Extract the [x, y] coordinate from the center of the cell holding the provided text.  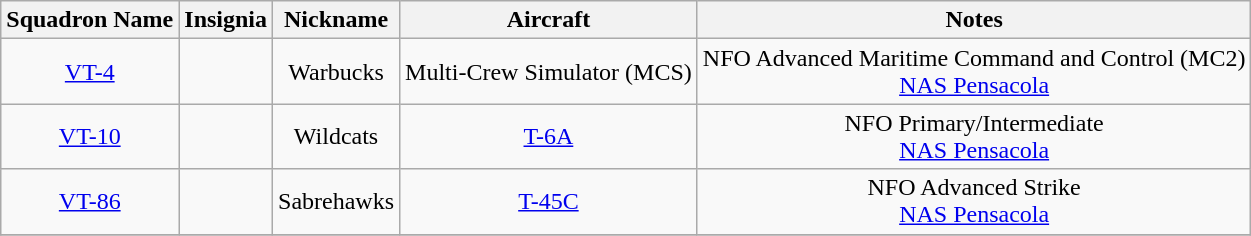
VT-86 [90, 202]
Notes [974, 20]
NFO Primary/IntermediateNAS Pensacola [974, 136]
Warbucks [336, 72]
Multi-Crew Simulator (MCS) [549, 72]
NFO Advanced StrikeNAS Pensacola [974, 202]
Insignia [226, 20]
Sabrehawks [336, 202]
Squadron Name [90, 20]
Wildcats [336, 136]
T-45C [549, 202]
T-6A [549, 136]
VT-4 [90, 72]
NFO Advanced Maritime Command and Control (MC2)NAS Pensacola [974, 72]
VT-10 [90, 136]
Nickname [336, 20]
Aircraft [549, 20]
